From the cell containing the given text, extract its center point as (x, y) coordinate. 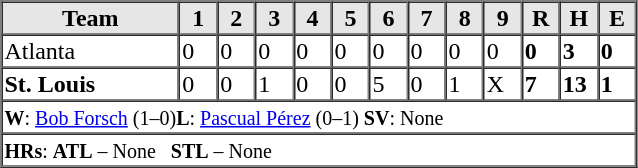
H (579, 18)
2 (236, 18)
X (503, 84)
R (541, 18)
6 (388, 18)
E (617, 18)
Team (91, 18)
13 (579, 84)
St. Louis (91, 84)
4 (312, 18)
9 (503, 18)
W: Bob Forsch (1–0)L: Pascual Pérez (0–1) SV: None (319, 116)
Atlanta (91, 50)
HRs: ATL – None STL – None (319, 150)
8 (465, 18)
